Capture the cell that displays the provided text and extract its (X, Y) central coordinate. 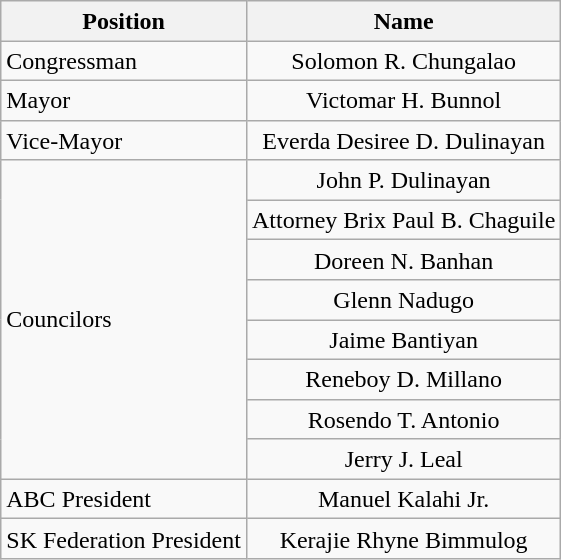
Congressman (124, 61)
Attorney Brix Paul B. Chaguile (403, 220)
Kerajie Rhyne Bimmulog (403, 539)
SK Federation President (124, 539)
Vice-Mayor (124, 140)
Doreen N. Banhan (403, 260)
ABC President (124, 499)
Name (403, 21)
Rosendo T. Antonio (403, 419)
Victomar H. Bunnol (403, 100)
Reneboy D. Millano (403, 379)
Solomon R. Chungalao (403, 61)
Jaime Bantiyan (403, 340)
Position (124, 21)
Glenn Nadugo (403, 300)
Jerry J. Leal (403, 459)
Mayor (124, 100)
Everda Desiree D. Dulinayan (403, 140)
John P. Dulinayan (403, 180)
Manuel Kalahi Jr. (403, 499)
Councilors (124, 320)
